Determine the (x, y) coordinate at the center of the cell enclosing the given text.  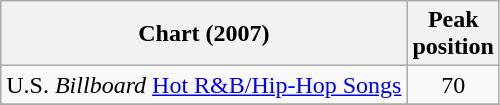
Peakposition (453, 34)
U.S. Billboard Hot R&B/Hip-Hop Songs (204, 85)
70 (453, 85)
Chart (2007) (204, 34)
